For the text-containing cell, return its midpoint in [X, Y] coordinate format. 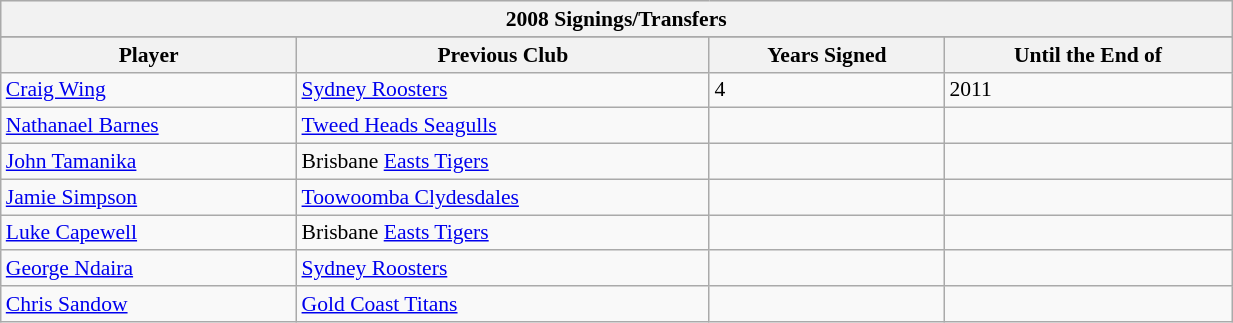
Luke Capewell [149, 233]
Toowoomba Clydesdales [504, 197]
Craig Wing [149, 90]
Gold Coast Titans [504, 304]
2008 Signings/Transfers [616, 19]
George Ndaira [149, 269]
Player [149, 55]
Years Signed [826, 55]
2011 [1088, 90]
Previous Club [504, 55]
John Tamanika [149, 162]
Tweed Heads Seagulls [504, 126]
Until the End of [1088, 55]
4 [826, 90]
Jamie Simpson [149, 197]
Chris Sandow [149, 304]
Nathanael Barnes [149, 126]
